Find where the given text appears and provide that cell's center as [x, y] coordinate. 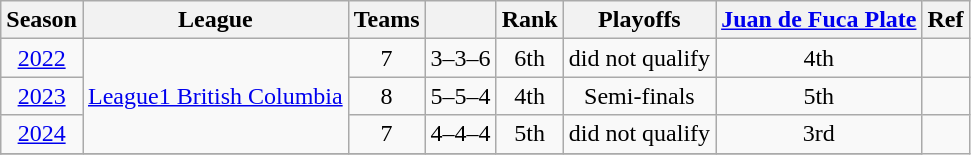
5–5–4 [460, 96]
Teams [386, 20]
Juan de Fuca Plate [819, 20]
Rank [530, 20]
Playoffs [639, 20]
4–4–4 [460, 134]
2022 [42, 58]
2023 [42, 96]
6th [530, 58]
2024 [42, 134]
Season [42, 20]
Ref [946, 20]
League1 British Columbia [215, 96]
Semi-finals [639, 96]
3–3–6 [460, 58]
8 [386, 96]
3rd [819, 134]
League [215, 20]
